For the text-containing cell, return its midpoint in (x, y) coordinate format. 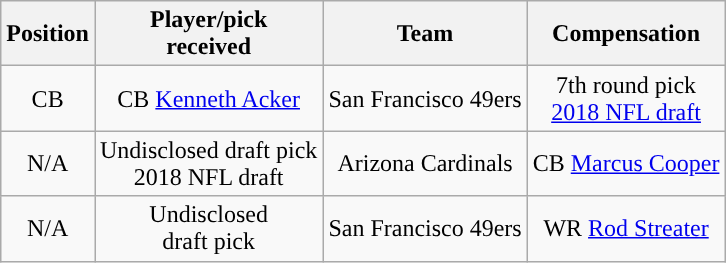
WR Rod Streater (626, 228)
Team (425, 34)
Undiscloseddraft pick (208, 228)
CB (48, 98)
7th round pick2018 NFL draft (626, 98)
Undisclosed draft pick2018 NFL draft (208, 164)
CB Kenneth Acker (208, 98)
Player/pickreceived (208, 34)
Position (48, 34)
Compensation (626, 34)
CB Marcus Cooper (626, 164)
Arizona Cardinals (425, 164)
